Extract the (X, Y) coordinate from the center of the cell holding the provided text.  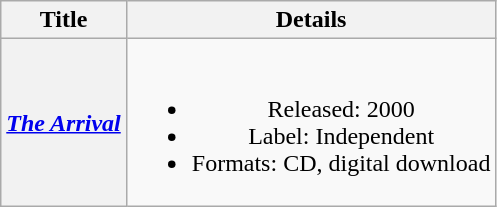
Released: 2000Label: IndependentFormats: CD, digital download (311, 122)
Title (64, 20)
Details (311, 20)
The Arrival (64, 122)
